Return [X, Y] of the center of cell containing provided text 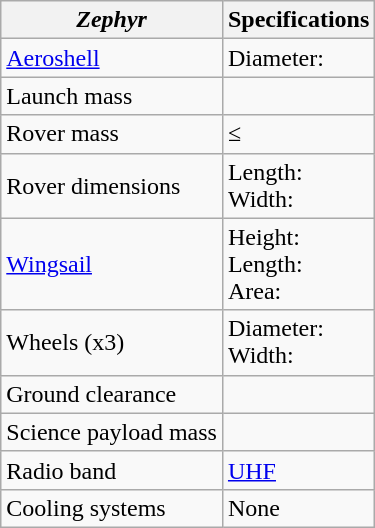
Height: Length: Area: [298, 264]
Ground clearance [112, 394]
Aeroshell [112, 58]
Specifications [298, 20]
Radio band [112, 470]
Cooling systems [112, 508]
Rover mass [112, 134]
Rover dimensions [112, 186]
None [298, 508]
Launch mass [112, 96]
Diameter: [298, 58]
Zephyr [112, 20]
Diameter: Width: [298, 342]
Wheels (x3) [112, 342]
≤ [298, 134]
Science payload mass [112, 432]
Length: Width: [298, 186]
Wingsail [112, 264]
UHF [298, 470]
